Return the (x, y) coordinate for the center point of the cell that contains the specified text.  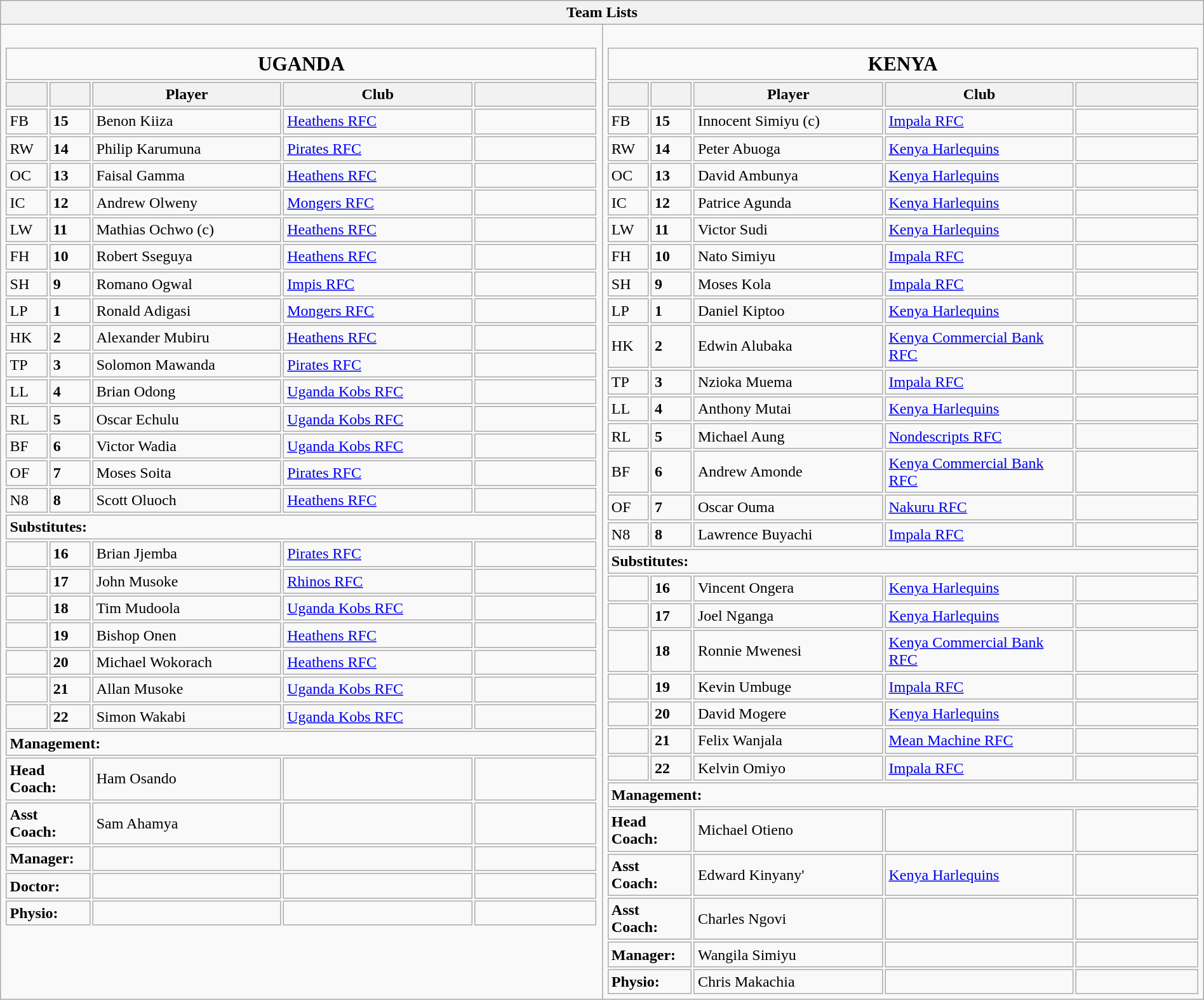
Romano Ogwal (187, 284)
Victor Wadia (187, 446)
Philip Karumuna (187, 149)
Innocent Simiyu (c) (789, 121)
Anthony Mutai (789, 409)
Daniel Kiptoo (789, 311)
Sam Ahamya (187, 823)
Robert Sseguya (187, 257)
Victor Sudi (789, 230)
Team Lists (602, 13)
Faisal Gamma (187, 175)
Andrew Olweny (187, 203)
David Ambunya (789, 175)
Benon Kiiza (187, 121)
Kelvin Omiyo (789, 768)
Patrice Agunda (789, 203)
Joel Nganga (789, 616)
Simon Wakabi (187, 717)
Chris Makachia (789, 982)
Moses Soita (187, 473)
Wangila Simiyu (789, 955)
Allan Musoke (187, 689)
Nzioka Muema (789, 382)
John Musoke (187, 581)
Brian Odong (187, 392)
Mathias Ochwo (c) (187, 230)
Nondescripts RFC (979, 436)
Bishop Onen (187, 635)
Ronnie Mwenesi (789, 652)
Nato Simiyu (789, 257)
UGANDA (301, 64)
Oscar Ouma (789, 508)
Impis RFC (378, 284)
Michael Otieno (789, 831)
Nakuru RFC (979, 508)
David Mogere (789, 714)
Edwin Alubaka (789, 347)
Mean Machine RFC (979, 741)
Alexander Mubiru (187, 338)
Michael Aung (789, 436)
Felix Wanjala (789, 741)
KENYA (903, 64)
Ronald Adigasi (187, 311)
Peter Abuoga (789, 149)
Vincent Ongera (789, 588)
Rhinos RFC (378, 581)
Charles Ngovi (789, 919)
Solomon Mawanda (187, 365)
Doctor: (48, 886)
Michael Wokorach (187, 663)
Oscar Echulu (187, 419)
Ham Osando (187, 779)
Tim Mudoola (187, 609)
Edward Kinyany' (789, 874)
Lawrence Buyachi (789, 534)
Brian Jjemba (187, 554)
Andrew Amonde (789, 471)
Moses Kola (789, 284)
Scott Oluoch (187, 500)
Kevin Umbuge (789, 687)
